Provide the (x, y) coordinate of the cell's center where the given text is located.  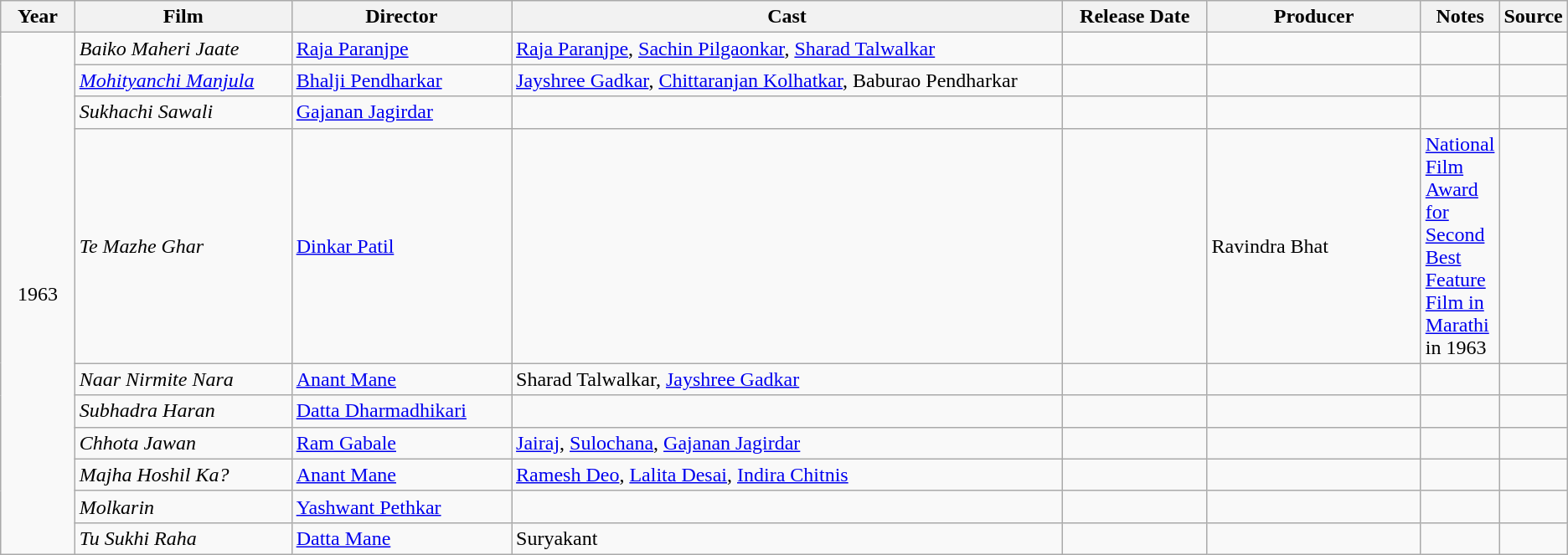
Director (401, 17)
Jairaj, Sulochana, Gajanan Jagirdar (787, 443)
Raja Paranjpe (401, 49)
Gajanan Jagirdar (401, 112)
Raja Paranjpe, Sachin Pilgaonkar, Sharad Talwalkar (787, 49)
Majha Hoshil Ka? (183, 475)
National Film Award for Second Best Feature Film in Marathi in 1963 (1460, 246)
Naar Nirmite Nara (183, 379)
Tu Sukhi Raha (183, 538)
Subhadra Haran (183, 411)
Jayshree Gadkar, Chittaranjan Kolhatkar, Baburao Pendharkar (787, 80)
Sharad Talwalkar, Jayshree Gadkar (787, 379)
Chhota Jawan (183, 443)
Suryakant (787, 538)
Ram Gabale (401, 443)
Source (1533, 17)
Datta Dharmadhikari (401, 411)
Producer (1313, 17)
Te Mazhe Ghar (183, 246)
Ravindra Bhat (1313, 246)
Release Date (1134, 17)
1963 (38, 294)
Baiko Maheri Jaate (183, 49)
Notes (1460, 17)
Bhalji Pendharkar (401, 80)
Datta Mane (401, 538)
Dinkar Patil (401, 246)
Cast (787, 17)
Molkarin (183, 506)
Mohityanchi Manjula (183, 80)
Film (183, 17)
Yashwant Pethkar (401, 506)
Year (38, 17)
Ramesh Deo, Lalita Desai, Indira Chitnis (787, 475)
Sukhachi Sawali (183, 112)
